From the cell containing the given text, extract its center point as (X, Y) coordinate. 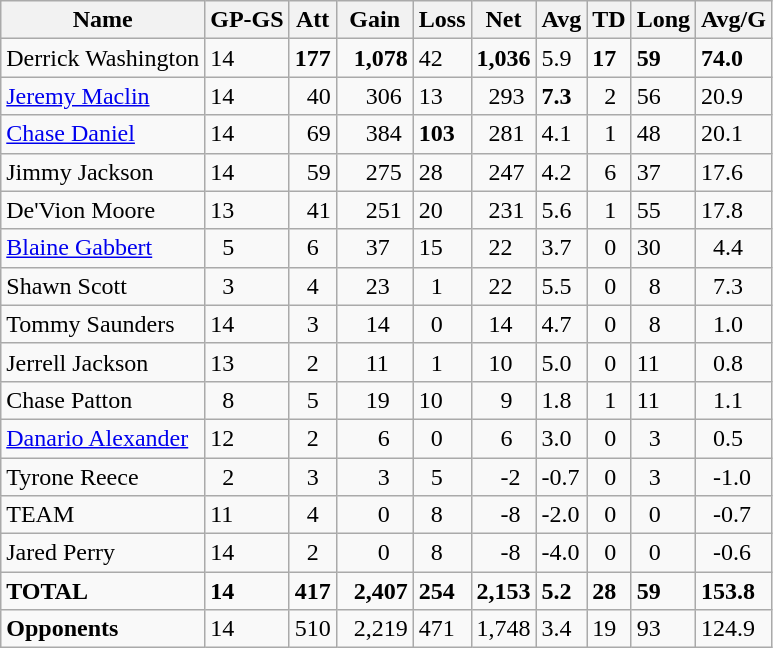
41 (312, 210)
Tyrone Reece (103, 477)
247 (504, 172)
69 (312, 134)
306 (374, 96)
0.8 (734, 362)
40 (312, 96)
153.8 (734, 591)
2,153 (504, 591)
Danario Alexander (103, 438)
Tommy Saunders (103, 324)
9 (504, 400)
3.7 (562, 248)
30 (663, 248)
4.7 (562, 324)
Jared Perry (103, 553)
0.5 (734, 438)
231 (504, 210)
254 (442, 591)
Chase Daniel (103, 134)
5.0 (562, 362)
251 (374, 210)
1.1 (734, 400)
Derrick Washington (103, 58)
177 (312, 58)
5.9 (562, 58)
17.6 (734, 172)
42 (442, 58)
1,748 (504, 629)
93 (663, 629)
-2 (504, 477)
Net (504, 20)
5.2 (562, 591)
74.0 (734, 58)
Loss (442, 20)
GP-GS (247, 20)
23 (374, 286)
275 (374, 172)
Name (103, 20)
5.5 (562, 286)
4.1 (562, 134)
Att (312, 20)
12 (247, 438)
56 (663, 96)
-4.0 (562, 553)
20 (442, 210)
Gain (374, 20)
5.6 (562, 210)
417 (312, 591)
15 (442, 248)
20.9 (734, 96)
1.8 (562, 400)
Jerrell Jackson (103, 362)
Chase Patton (103, 400)
4.2 (562, 172)
4.4 (734, 248)
-1.0 (734, 477)
Jeremy Maclin (103, 96)
1,036 (504, 58)
103 (442, 134)
TEAM (103, 515)
124.9 (734, 629)
17.8 (734, 210)
471 (442, 629)
-2.0 (562, 515)
3.4 (562, 629)
55 (663, 210)
281 (504, 134)
510 (312, 629)
1.0 (734, 324)
Long (663, 20)
TD (609, 20)
48 (663, 134)
293 (504, 96)
20.1 (734, 134)
TOTAL (103, 591)
Blaine Gabbert (103, 248)
De'Vion Moore (103, 210)
-0.6 (734, 553)
Jimmy Jackson (103, 172)
Avg/G (734, 20)
1,078 (374, 58)
384 (374, 134)
Avg (562, 20)
3.0 (562, 438)
2,407 (374, 591)
17 (609, 58)
Opponents (103, 629)
2,219 (374, 629)
Shawn Scott (103, 286)
